For the text-containing cell, return its midpoint in [X, Y] coordinate format. 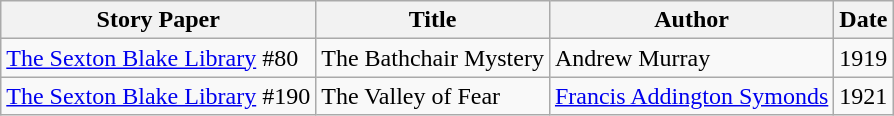
The Bathchair Mystery [433, 58]
The Sexton Blake Library #190 [158, 96]
Title [433, 20]
The Valley of Fear [433, 96]
1921 [864, 96]
Date [864, 20]
Story Paper [158, 20]
Andrew Murray [691, 58]
Francis Addington Symonds [691, 96]
The Sexton Blake Library #80 [158, 58]
1919 [864, 58]
Author [691, 20]
